Identify which cell holds the provided text, then report its [X, Y] central coordinate. 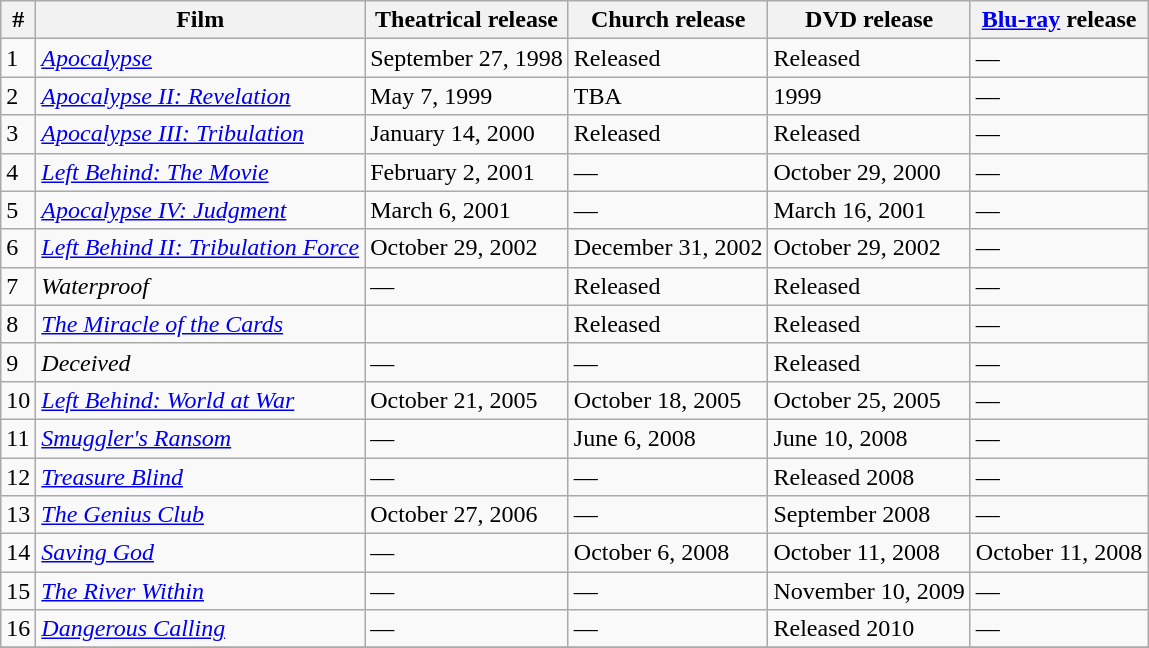
June 10, 2008 [869, 438]
6 [18, 248]
Apocalypse [200, 58]
Released 2010 [869, 629]
Left Behind: World at War [200, 400]
Film [200, 20]
March 6, 2001 [467, 210]
9 [18, 362]
3 [18, 134]
September 27, 1998 [467, 58]
The Miracle of the Cards [200, 324]
15 [18, 591]
The Genius Club [200, 515]
1 [18, 58]
October 18, 2005 [668, 400]
October 25, 2005 [869, 400]
Dangerous Calling [200, 629]
Saving God [200, 553]
1999 [869, 96]
13 [18, 515]
11 [18, 438]
Released 2008 [869, 477]
June 6, 2008 [668, 438]
Apocalypse III: Tribulation [200, 134]
October 21, 2005 [467, 400]
Treasure Blind [200, 477]
October 29, 2000 [869, 172]
Apocalypse II: Revelation [200, 96]
Smuggler's Ransom [200, 438]
Church release [668, 20]
16 [18, 629]
TBA [668, 96]
14 [18, 553]
October 27, 2006 [467, 515]
November 10, 2009 [869, 591]
12 [18, 477]
May 7, 1999 [467, 96]
7 [18, 286]
2 [18, 96]
# [18, 20]
Apocalypse IV: Judgment [200, 210]
September 2008 [869, 515]
The River Within [200, 591]
February 2, 2001 [467, 172]
March 16, 2001 [869, 210]
Blu-ray release [1058, 20]
DVD release [869, 20]
October 6, 2008 [668, 553]
Left Behind: The Movie [200, 172]
Waterproof [200, 286]
Left Behind II: Tribulation Force [200, 248]
4 [18, 172]
Theatrical release [467, 20]
8 [18, 324]
5 [18, 210]
December 31, 2002 [668, 248]
Deceived [200, 362]
January 14, 2000 [467, 134]
10 [18, 400]
